Output the [x, y] coordinate of the center of the cell containing the given text.  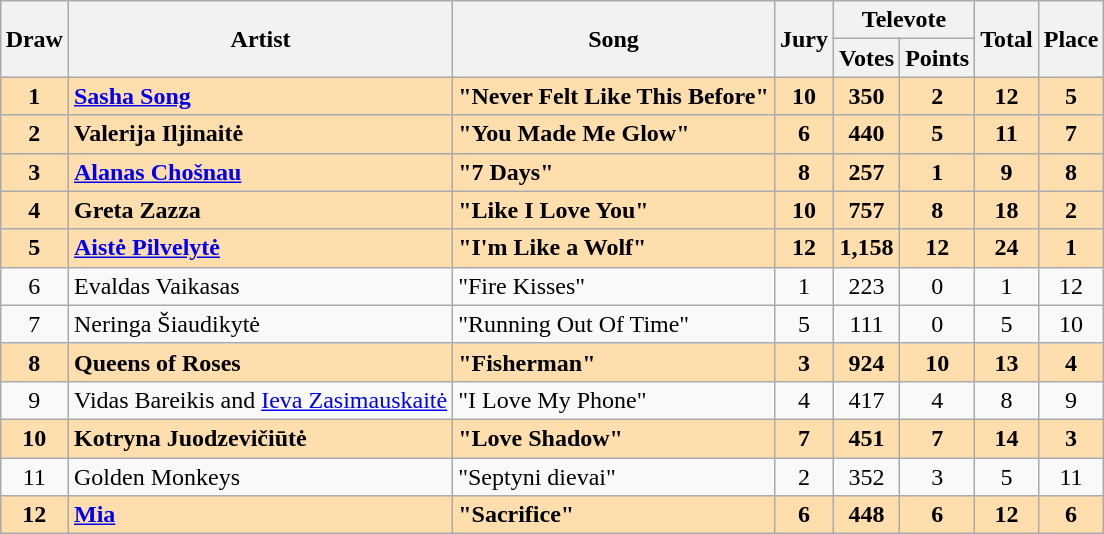
924 [866, 362]
Mia [260, 515]
Place [1071, 39]
"I'm Like a Wolf" [614, 248]
18 [1007, 210]
24 [1007, 248]
757 [866, 210]
"Fire Kisses" [614, 286]
Vidas Bareikis and Ieva Zasimauskaitė [260, 400]
13 [1007, 362]
Queens of Roses [260, 362]
Points [938, 58]
111 [866, 324]
Draw [34, 39]
Artist [260, 39]
"Love Shadow" [614, 438]
257 [866, 172]
440 [866, 134]
Sasha Song [260, 96]
"Running Out Of Time" [614, 324]
"Sacrifice" [614, 515]
Votes [866, 58]
Televote [904, 20]
Total [1007, 39]
223 [866, 286]
"Fisherman" [614, 362]
Golden Monkeys [260, 477]
"Never Felt Like This Before" [614, 96]
"Like I Love You" [614, 210]
Song [614, 39]
"7 Days" [614, 172]
Greta Zazza [260, 210]
Alanas Chošnau [260, 172]
352 [866, 477]
14 [1007, 438]
"Septyni dievai" [614, 477]
"I Love My Phone" [614, 400]
417 [866, 400]
451 [866, 438]
"You Made Me Glow" [614, 134]
350 [866, 96]
Valerija Iljinaitė [260, 134]
Neringa Šiaudikytė [260, 324]
Kotryna Juodzevičiūtė [260, 438]
448 [866, 515]
Aistė Pilvelytė [260, 248]
1,158 [866, 248]
Jury [804, 39]
Evaldas Vaikasas [260, 286]
